Provide the [X, Y] coordinate of the cell's center where the given text is located.  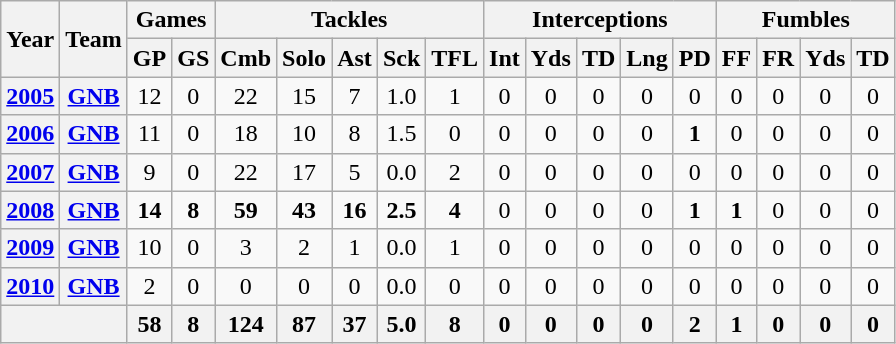
Int [505, 58]
TFL [455, 58]
FF [736, 58]
14 [149, 210]
3 [246, 248]
17 [304, 172]
9 [149, 172]
Solo [304, 58]
1.0 [401, 96]
2007 [30, 172]
Tackles [350, 20]
2009 [30, 248]
Sck [401, 58]
2005 [30, 96]
2006 [30, 134]
43 [304, 210]
Fumbles [806, 20]
2010 [30, 286]
GP [149, 58]
16 [355, 210]
5.0 [401, 324]
Year [30, 39]
Ast [355, 58]
59 [246, 210]
7 [355, 96]
Interceptions [600, 20]
87 [304, 324]
PD [694, 58]
2008 [30, 210]
GS [194, 58]
FR [778, 58]
12 [149, 96]
37 [355, 324]
5 [355, 172]
4 [455, 210]
1.5 [401, 134]
Team [94, 39]
Games [170, 20]
124 [246, 324]
Lng [647, 58]
11 [149, 134]
2.5 [401, 210]
15 [304, 96]
Cmb [246, 58]
58 [149, 324]
18 [246, 134]
